Find where the given text appears and provide that cell's center as [x, y] coordinate. 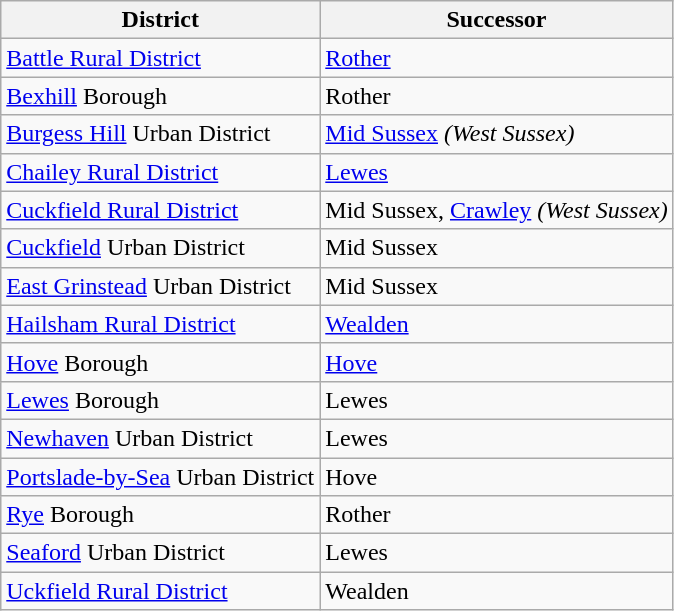
Bexhill Borough [160, 96]
Hailsham Rural District [160, 324]
District [160, 20]
Battle Rural District [160, 58]
Chailey Rural District [160, 172]
Mid Sussex, Crawley (West Sussex) [496, 210]
Cuckfield Rural District [160, 210]
Burgess Hill Urban District [160, 134]
Seaford Urban District [160, 553]
East Grinstead Urban District [160, 286]
Cuckfield Urban District [160, 248]
Successor [496, 20]
Uckfield Rural District [160, 591]
Mid Sussex (West Sussex) [496, 134]
Lewes Borough [160, 400]
Rye Borough [160, 515]
Hove Borough [160, 362]
Newhaven Urban District [160, 438]
Portslade-by-Sea Urban District [160, 477]
